Determine the (x, y) coordinate at the center of the cell enclosing the given text.  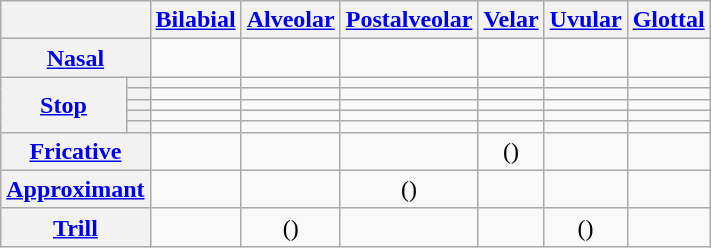
Alveolar (290, 20)
Postalveolar (409, 20)
Uvular (586, 20)
Glottal (668, 20)
Velar (511, 20)
Trill (76, 227)
Nasal (76, 58)
Approximant (76, 189)
Bilabial (196, 20)
Fricative (76, 151)
Stop (64, 104)
